Extract the [x, y] coordinate from the center of the cell holding the provided text.  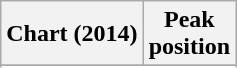
Chart (2014) [72, 34]
Peakposition [189, 34]
